Output the [X, Y] coordinate of the center of the cell containing the given text.  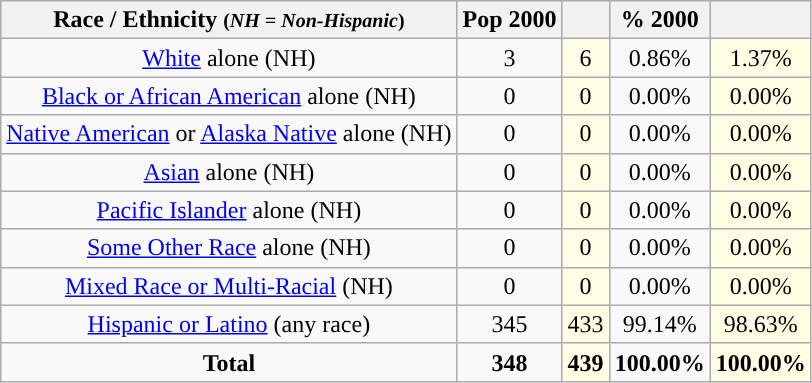
Mixed Race or Multi-Racial (NH) [229, 286]
Black or African American alone (NH) [229, 96]
Hispanic or Latino (any race) [229, 324]
439 [586, 362]
Pacific Islander alone (NH) [229, 210]
Native American or Alaska Native alone (NH) [229, 134]
99.14% [660, 324]
0.86% [660, 58]
Some Other Race alone (NH) [229, 248]
6 [586, 58]
Pop 2000 [510, 20]
345 [510, 324]
1.37% [760, 58]
348 [510, 362]
3 [510, 58]
433 [586, 324]
White alone (NH) [229, 58]
Race / Ethnicity (NH = Non-Hispanic) [229, 20]
Asian alone (NH) [229, 172]
98.63% [760, 324]
% 2000 [660, 20]
Total [229, 362]
